Detect which cell encompasses the target text, then output its (x, y) center coordinate. 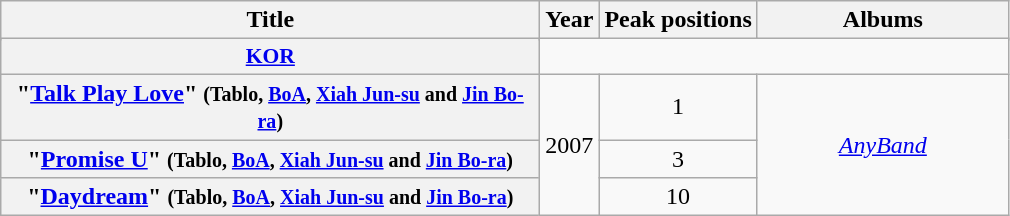
"Promise U" (Tablo, BoA, Xiah Jun-su and Jin Bo-ra) (270, 159)
Title (270, 20)
2007 (570, 144)
AnyBand (882, 144)
1 (678, 106)
Peak positions (678, 20)
3 (678, 159)
Year (570, 20)
10 (678, 197)
"Talk Play Love" (Tablo, BoA, Xiah Jun-su and Jin Bo-ra) (270, 106)
KOR (270, 57)
Albums (882, 20)
"Daydream" (Tablo, BoA, Xiah Jun-su and Jin Bo-ra) (270, 197)
